Determine the [X, Y] coordinate at the center of the cell enclosing the given text.  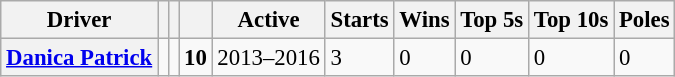
2013–2016 [268, 58]
Starts [360, 20]
Top 5s [492, 20]
3 [360, 58]
Danica Patrick [80, 58]
Poles [644, 20]
10 [196, 58]
Driver [80, 20]
Top 10s [572, 20]
Wins [424, 20]
Active [268, 20]
